Scan for the cell matching the given text and deliver its [x, y] coordinate at center. 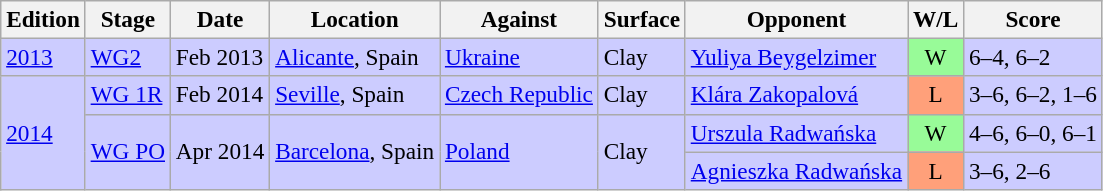
Feb 2013 [220, 57]
Klára Zakopalová [796, 95]
Barcelona, Spain [355, 152]
WG2 [128, 57]
3–6, 2–6 [1034, 170]
Against [520, 19]
Feb 2014 [220, 95]
Alicante, Spain [355, 57]
Location [355, 19]
2013 [44, 57]
3–6, 6–2, 1–6 [1034, 95]
Urszula Radwańska [796, 133]
2014 [44, 132]
Ukraine [520, 57]
Czech Republic [520, 95]
Seville, Spain [355, 95]
4–6, 6–0, 6–1 [1034, 133]
Poland [520, 152]
Stage [128, 19]
WG 1R [128, 95]
Yuliya Beygelzimer [796, 57]
Score [1034, 19]
W/L [936, 19]
Agnieszka Radwańska [796, 170]
Apr 2014 [220, 152]
WG PO [128, 152]
Opponent [796, 19]
6–4, 6–2 [1034, 57]
Edition [44, 19]
Date [220, 19]
Surface [642, 19]
